For the text-containing cell, return its midpoint in [X, Y] coordinate format. 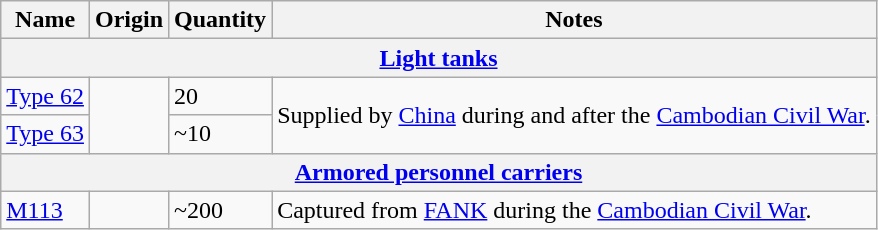
Type 62 [46, 96]
~10 [220, 134]
Notes [574, 20]
Name [46, 20]
Light tanks [438, 58]
~200 [220, 210]
Armored personnel carriers [438, 172]
M113 [46, 210]
20 [220, 96]
Origin [128, 20]
Quantity [220, 20]
Captured from FANK during the Cambodian Civil War. [574, 210]
Supplied by China during and after the Cambodian Civil War. [574, 115]
Type 63 [46, 134]
